Extract the [x, y] coordinate from the center of the cell holding the provided text.  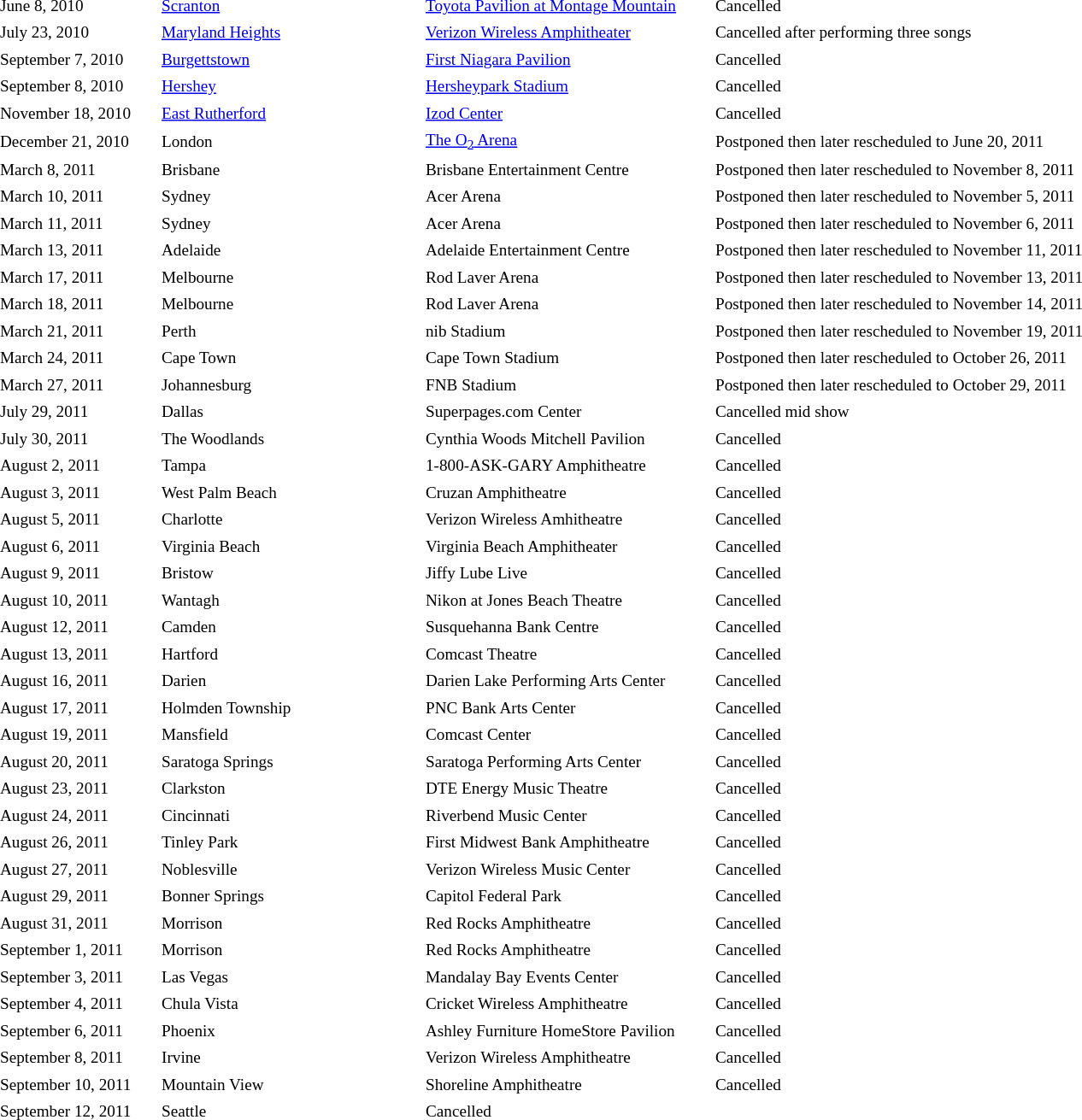
Brisbane Entertainment Centre [567, 169]
Charlotte [290, 519]
Holmden Township [290, 707]
Adelaide [290, 250]
Bonner Springs [290, 896]
Cape Town [290, 358]
Adelaide Entertainment Centre [567, 250]
Shoreline Amphitheatre [567, 1084]
Verizon Wireless Amphitheatre [567, 1058]
Virginia Beach [290, 546]
Izod Center [567, 114]
Maryland Heights [290, 32]
Darien Lake Performing Arts Center [567, 681]
Burgettstown [290, 60]
FNB Stadium [567, 384]
Mountain View [290, 1084]
Clarkston [290, 789]
Verizon Wireless Music Center [567, 869]
Comcast Center [567, 735]
Chula Vista [290, 1004]
Hershey [290, 87]
Cincinnati [290, 815]
Perth [290, 331]
Verizon Wireless Amhitheatre [567, 519]
Cricket Wireless Amphitheatre [567, 1004]
Saratoga Performing Arts Center [567, 761]
Tinley Park [290, 842]
Wantagh [290, 600]
Las Vegas [290, 976]
1-800-ASK-GARY Amphitheatre [567, 466]
East Rutherford [290, 114]
Comcast Theatre [567, 654]
Susquehanna Bank Centre [567, 627]
Dallas [290, 412]
Mandalay Bay Events Center [567, 976]
Johannesburg [290, 384]
Irvine [290, 1058]
Mansfield [290, 735]
The Woodlands [290, 438]
Capitol Federal Park [567, 896]
Virginia Beach Amphitheater [567, 546]
PNC Bank Arts Center [567, 707]
Brisbane [290, 169]
Jiffy Lube Live [567, 573]
London [290, 142]
Cynthia Woods Mitchell Pavilion [567, 438]
Superpages.com Center [567, 412]
Riverbend Music Center [567, 815]
Phoenix [290, 1030]
Verizon Wireless Amphitheater [567, 32]
Ashley Furniture HomeStore Pavilion [567, 1030]
Darien [290, 681]
nib Stadium [567, 331]
First Niagara Pavilion [567, 60]
Bristow [290, 573]
First Midwest Bank Amphitheatre [567, 842]
Camden [290, 627]
Hartford [290, 654]
The O2 Arena [567, 142]
West Palm Beach [290, 492]
DTE Energy Music Theatre [567, 789]
Tampa [290, 466]
Cruzan Amphitheatre [567, 492]
Saratoga Springs [290, 761]
Nikon at Jones Beach Theatre [567, 600]
Hersheypark Stadium [567, 87]
Noblesville [290, 869]
Cape Town Stadium [567, 358]
